Return [x, y] of the center of cell containing provided text 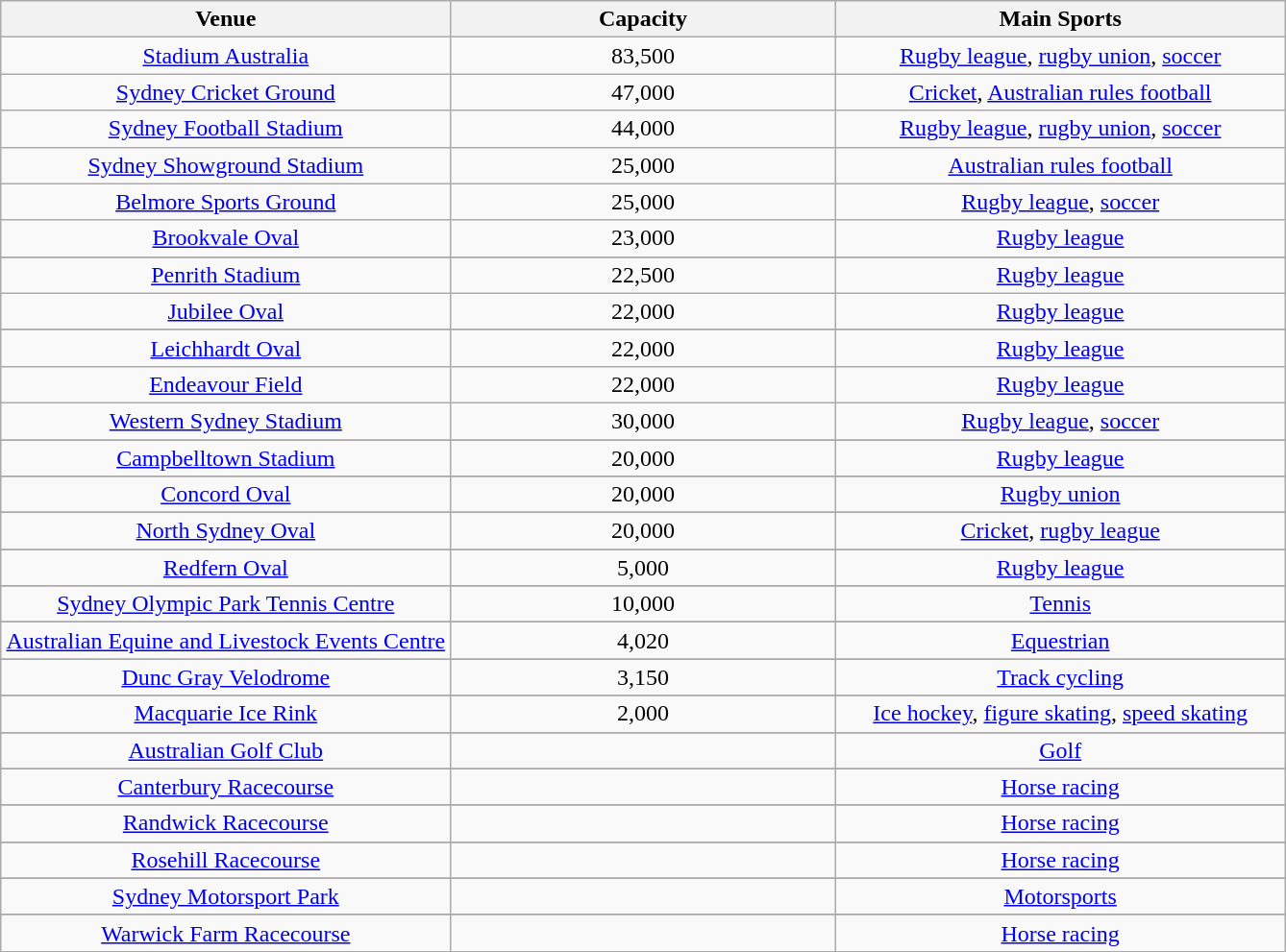
Cricket, rugby league [1060, 531]
Australian rules football [1060, 165]
Jubilee Oval [226, 311]
Australian Golf Club [226, 750]
Brookvale Oval [226, 238]
3,150 [644, 677]
Main Sports [1060, 19]
47,000 [644, 92]
22,500 [644, 275]
Track cycling [1060, 677]
Randwick Racecourse [226, 823]
Western Sydney Stadium [226, 421]
10,000 [644, 604]
Rosehill Racecourse [226, 860]
Macquarie Ice Rink [226, 714]
Canterbury Racecourse [226, 787]
Tennis [1060, 604]
Australian Equine and Livestock Events Centre [226, 641]
Sydney Showground Stadium [226, 165]
Endeavour Field [226, 384]
Venue [226, 19]
5,000 [644, 568]
Redfern Oval [226, 568]
Sydney Motorsport Park [226, 896]
Penrith Stadium [226, 275]
Golf [1060, 750]
30,000 [644, 421]
North Sydney Oval [226, 531]
Warwick Farm Racecourse [226, 933]
Leichhardt Oval [226, 348]
Stadium Australia [226, 56]
Capacity [644, 19]
Campbelltown Stadium [226, 458]
Concord Oval [226, 495]
Cricket, Australian rules football [1060, 92]
Belmore Sports Ground [226, 202]
Motorsports [1060, 896]
Equestrian [1060, 641]
2,000 [644, 714]
Rugby union [1060, 495]
83,500 [644, 56]
Sydney Olympic Park Tennis Centre [226, 604]
Dunc Gray Velodrome [226, 677]
4,020 [644, 641]
44,000 [644, 129]
Sydney Cricket Ground [226, 92]
Sydney Football Stadium [226, 129]
23,000 [644, 238]
Ice hockey, figure skating, speed skating [1060, 714]
